Pinpoint the cell where the given text exists, returning its (x, y) midpoint coordinate. 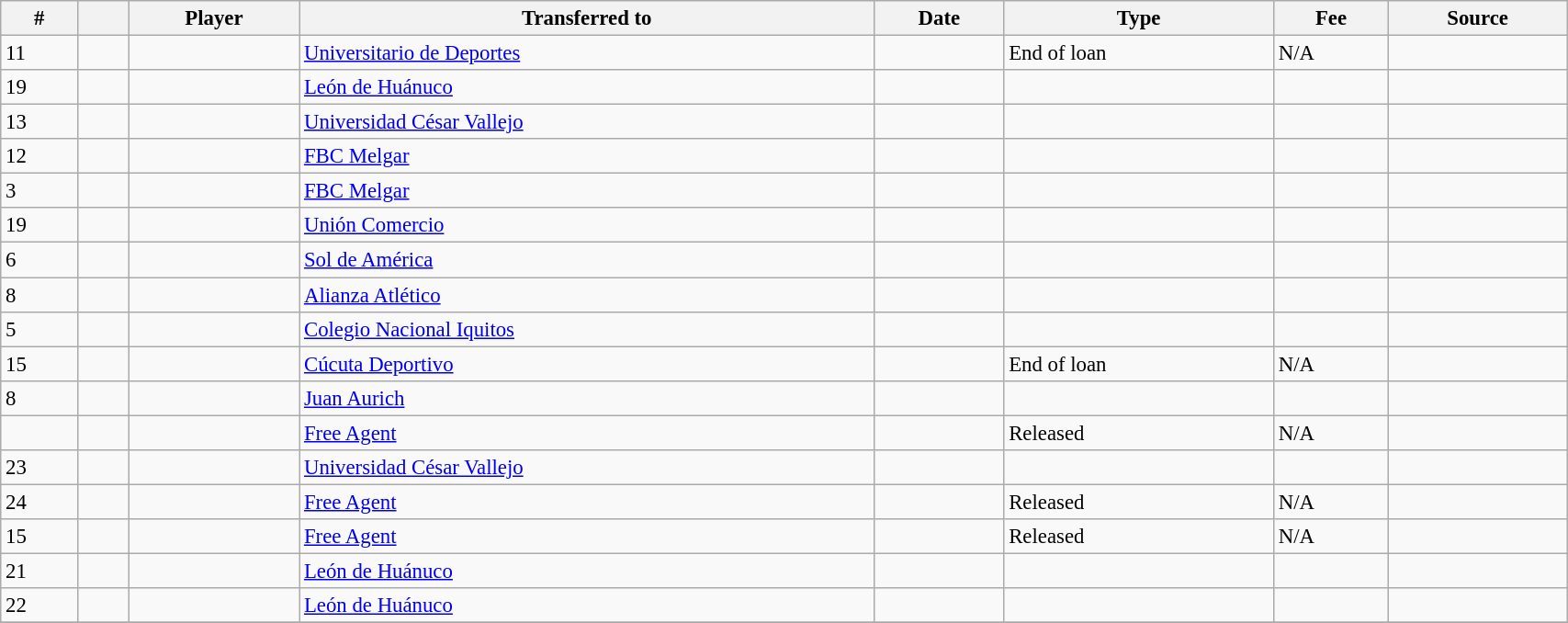
Sol de América (587, 260)
23 (39, 468)
Fee (1330, 18)
13 (39, 122)
6 (39, 260)
21 (39, 571)
Cúcuta Deportivo (587, 364)
Source (1478, 18)
Unión Comercio (587, 225)
12 (39, 156)
5 (39, 329)
# (39, 18)
Player (213, 18)
Alianza Atlético (587, 295)
11 (39, 53)
22 (39, 606)
Universitario de Deportes (587, 53)
Juan Aurich (587, 398)
Type (1139, 18)
Date (939, 18)
24 (39, 502)
Colegio Nacional Iquitos (587, 329)
Transferred to (587, 18)
3 (39, 191)
